Output the (x, y) coordinate of the center of the cell containing the given text.  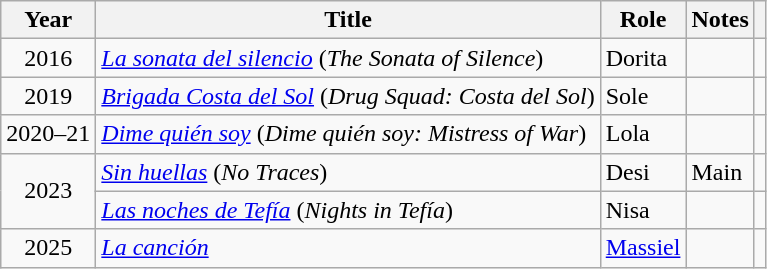
2020–21 (48, 134)
Nisa (643, 210)
Massiel (643, 248)
Las noches de Tefía (Nights in Tefía) (348, 210)
Main (720, 172)
Desi (643, 172)
Role (643, 20)
Brigada Costa del Sol (Drug Squad: Costa del Sol) (348, 96)
Dime quién soy (Dime quién soy: Mistress of War) (348, 134)
2016 (48, 58)
Sole (643, 96)
Year (48, 20)
2023 (48, 191)
Title (348, 20)
La canción (348, 248)
Notes (720, 20)
Lola (643, 134)
2019 (48, 96)
2025 (48, 248)
Sin huellas (No Traces) (348, 172)
Dorita (643, 58)
La sonata del silencio (The Sonata of Silence) (348, 58)
